For the text-containing cell, return its midpoint in (x, y) coordinate format. 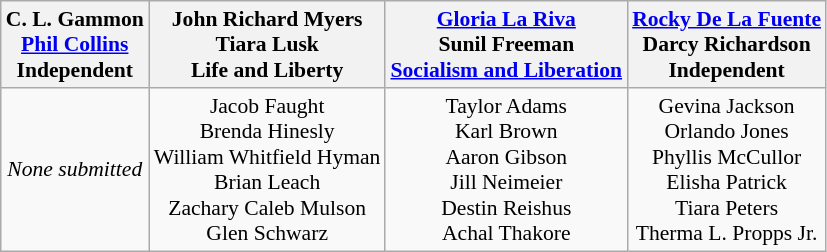
Gevina JacksonOrlando JonesPhyllis McCullorElisha PatrickTiara PetersTherma L. Propps Jr. (726, 170)
C. L. GammonPhil CollinsIndependent (75, 44)
Rocky De La FuenteDarcy RichardsonIndependent (726, 44)
Taylor AdamsKarl BrownAaron GibsonJill NeimeierDestin ReishusAchal Thakore (506, 170)
None submitted (75, 170)
Jacob FaughtBrenda HineslyWilliam Whitfield HymanBrian LeachZachary Caleb MulsonGlen Schwarz (268, 170)
Gloria La RivaSunil FreemanSocialism and Liberation (506, 44)
John Richard MyersTiara LuskLife and Liberty (268, 44)
